Pinpoint the cell where the given text exists, returning its [X, Y] midpoint coordinate. 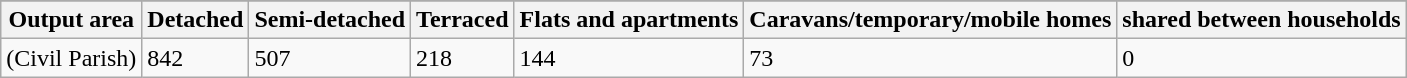
Detached [196, 20]
507 [330, 58]
Caravans/temporary/mobile homes [930, 20]
(Civil Parish) [72, 58]
842 [196, 58]
Semi-detached [330, 20]
218 [462, 58]
shared between households [1262, 20]
Flats and apartments [629, 20]
73 [930, 58]
Output area [72, 20]
Terraced [462, 20]
0 [1262, 58]
144 [629, 58]
